Return the [X, Y] coordinate for the center point of the cell that contains the specified text.  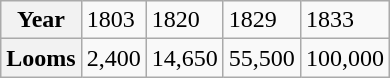
14,650 [184, 58]
Looms [41, 58]
1833 [344, 20]
2,400 [114, 58]
100,000 [344, 58]
1803 [114, 20]
55,500 [262, 58]
1829 [262, 20]
1820 [184, 20]
Year [41, 20]
